Return (x, y) of the center of cell containing provided text 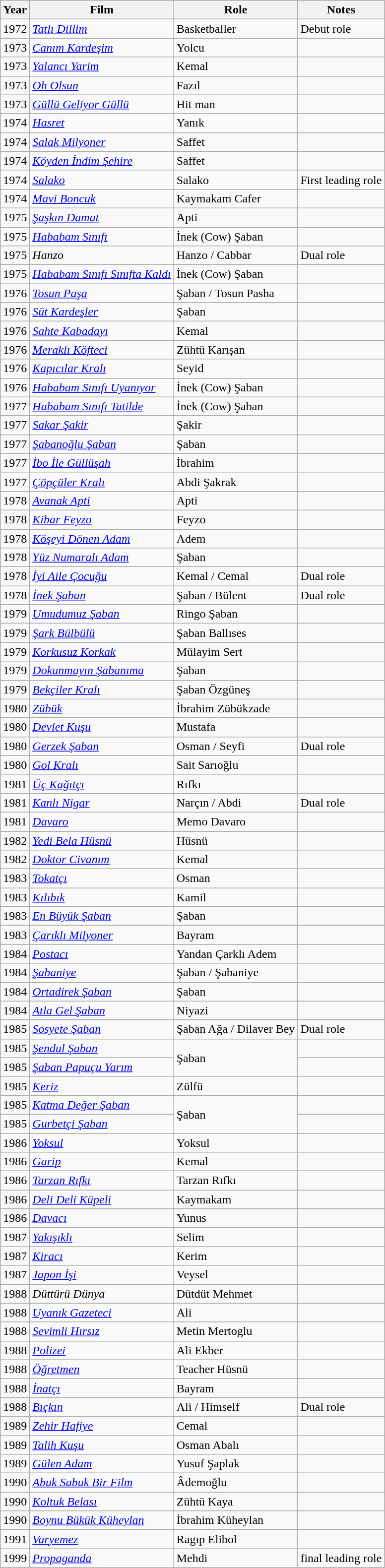
Abuk Sabuk Bir Film (102, 1483)
1999 (15, 1558)
Sevimli Hırsız (102, 1331)
1972 (15, 29)
İbrahim Zübükzade (236, 708)
Tosun Paşa (102, 293)
Tokatçı (102, 878)
Hababam Sınıfı Uyanıyor (102, 387)
Ali / Himself (236, 1407)
Dokunmayın Şabanıma (102, 671)
Debut role (341, 29)
Hababam Sınıfı (102, 237)
Hanzo (102, 255)
Osman Abalı (236, 1445)
Canım Kardeşim (102, 48)
Şaban Ağa / Dilaver Bey (236, 1029)
Deli Deli Küpeli (102, 1199)
Yunus (236, 1218)
Feyzo (236, 519)
Köyden İndim Şehire (102, 161)
Şaban / Şabaniye (236, 973)
Umudumuz Şaban (102, 614)
Uyanık Gazeteci (102, 1313)
Şark Bülbülü (102, 633)
Çöpçüler Kralı (102, 482)
Sakar Şakir (102, 425)
Gol Kralı (102, 765)
Bıçkın (102, 1407)
Role (236, 10)
Zülfü (236, 1086)
Mehdi (236, 1558)
Şaban / Tosun Pasha (236, 293)
Katma Değer Şaban (102, 1105)
Yanık (236, 123)
Kibar Feyzo (102, 519)
İbrahim (236, 463)
Ringo Şaban (236, 614)
Zehir Hafiye (102, 1426)
Şaban Özgüneş (236, 690)
Keriz (102, 1086)
Üç Kağıtçı (102, 784)
Mülayim Sert (236, 652)
Köşeyi Dönen Adam (102, 538)
Talih Kuşu (102, 1445)
Year (15, 10)
Şaban / Bülent (236, 595)
Şaban Ballıses (236, 633)
Tatlı Dillim (102, 29)
Çarıklı Milyoner (102, 935)
1991 (15, 1539)
Şakir (236, 425)
Teacher Hüsnü (236, 1369)
İnek Şaban (102, 595)
İyi Aile Çocuğu (102, 576)
Zübük (102, 708)
Şabaniye (102, 973)
Yusuf Şaplak (236, 1464)
Boynu Bükük Küheylan (102, 1520)
Seyid (236, 369)
Gülen Adam (102, 1464)
Atla Gel Şaban (102, 1010)
Güllü Geliyor Güllü (102, 104)
Kemal / Cemal (236, 576)
Yüz Numaralı Adam (102, 558)
Gurbetçi Şaban (102, 1124)
First leading role (341, 180)
Kiracı (102, 1256)
Kaymakam (236, 1199)
Kapıcılar Kralı (102, 369)
Yakışıklı (102, 1237)
Kaymakam Cafer (236, 198)
Sahte Kabadayı (102, 331)
Niyazi (236, 1010)
Varyemez (102, 1539)
Basketballer (236, 29)
Abdi Şakrak (236, 482)
Kerim (236, 1256)
Memo Davaro (236, 821)
Kılıbık (102, 897)
Hababam Sınıfı Sınıfta Kaldı (102, 274)
Koltuk Belası (102, 1502)
Cemal (236, 1426)
Hit man (236, 104)
Sosyete Şaban (102, 1029)
Şabanoğlu Şaban (102, 444)
Mustafa (236, 727)
Hasret (102, 123)
Avanak Apti (102, 501)
Hüsnü (236, 841)
Ragıp Elibol (236, 1539)
Davaro (102, 821)
Meraklı Köfteci (102, 350)
Veysel (236, 1275)
Davacı (102, 1218)
Oh Olsun (102, 85)
Osman / Seyfi (236, 746)
Yedi Bela Hüsnü (102, 841)
Salak Milyoner (102, 142)
Zühtü Karışan (236, 350)
Hanzo / Cabbar (236, 255)
Adem (236, 538)
Japon İşi (102, 1275)
Fazıl (236, 85)
Rıfkı (236, 784)
Narçın / Abdi (236, 803)
Doktor Civanım (102, 860)
Notes (341, 10)
Ali (236, 1313)
Âdemoğlu (236, 1483)
final leading role (341, 1558)
Mavi Boncuk (102, 198)
Öğretmen (102, 1369)
Kanlı Nigar (102, 803)
Yandan Çarklı Adem (236, 954)
Dütdüt Mehmet (236, 1294)
En Büyük Şaban (102, 916)
Şaşkın Damat (102, 217)
Sait Sarıoğlu (236, 765)
Bekçiler Kralı (102, 690)
Hababam Sınıfı Tatilde (102, 406)
Şaban Papuçu Yarım (102, 1067)
Yalancı Yarim (102, 66)
Ali Ekber (236, 1350)
İbrahim Küheylan (236, 1520)
Film (102, 10)
Düttürü Dünya (102, 1294)
Devlet Kuşu (102, 727)
Polizei (102, 1350)
Propaganda (102, 1558)
İnatçı (102, 1388)
Korkusuz Korkak (102, 652)
Gerzek Şaban (102, 746)
Kamil (236, 897)
Garip (102, 1162)
Zühtü Kaya (236, 1502)
Osman (236, 878)
Süt Kardeşler (102, 312)
Şendul Şaban (102, 1048)
İbo İle Güllüşah (102, 463)
Yolcu (236, 48)
Selim (236, 1237)
Metin Mertoglu (236, 1331)
Ortadirek Şaban (102, 992)
Postacı (102, 954)
